Pinpoint the cell where the given text exists, returning its [X, Y] midpoint coordinate. 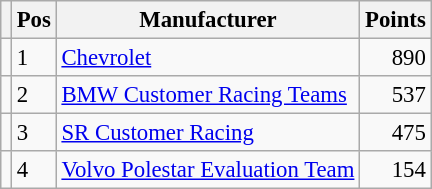
2 [34, 95]
154 [396, 170]
Points [396, 20]
3 [34, 133]
BMW Customer Racing Teams [208, 95]
Chevrolet [208, 58]
SR Customer Racing [208, 133]
Pos [34, 20]
537 [396, 95]
1 [34, 58]
Manufacturer [208, 20]
4 [34, 170]
Volvo Polestar Evaluation Team [208, 170]
890 [396, 58]
475 [396, 133]
